Detect which cell encompasses the target text, then output its (X, Y) center coordinate. 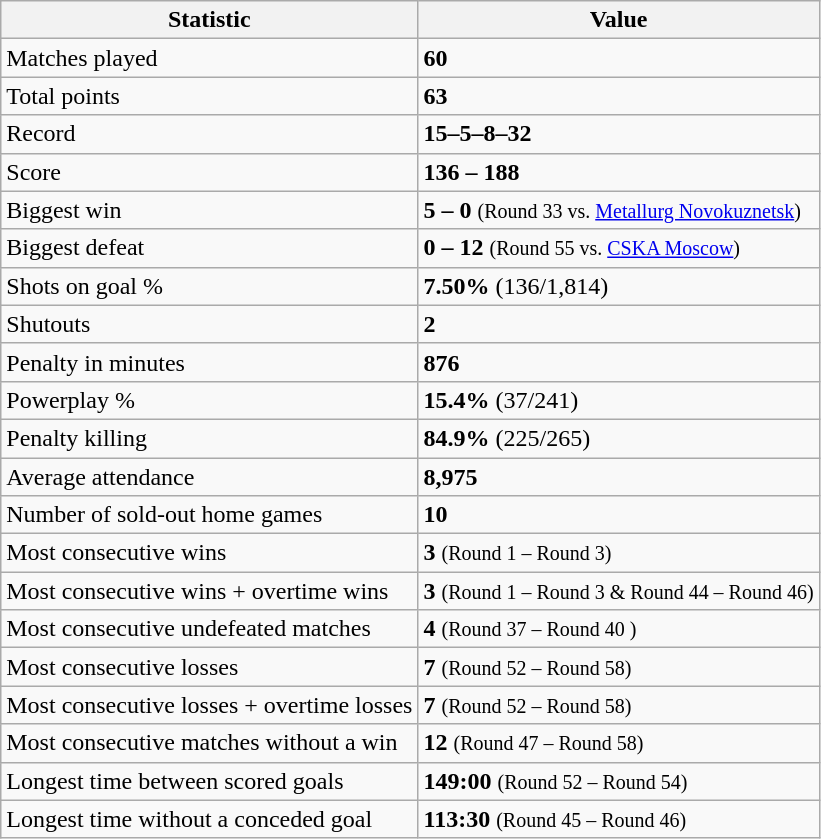
Shots on goal % (210, 286)
Number of sold-out home games (210, 515)
Average attendance (210, 477)
113:30 (Round 45 – Round 46) (618, 819)
60 (618, 58)
Most consecutive wins + overtime wins (210, 591)
Matches played (210, 58)
4 (Round 37 – Round 40 ) (618, 629)
Most consecutive losses (210, 667)
10 (618, 515)
84.9% (225/265) (618, 438)
Most consecutive losses + overtime losses (210, 705)
Record (210, 134)
15.4% (37/241) (618, 400)
Longest time without a conceded goal (210, 819)
3 (Round 1 – Round 3) (618, 553)
8,975 (618, 477)
Value (618, 20)
5 – 0 (Round 33 vs. Metallurg Novokuznetsk) (618, 210)
876 (618, 362)
2 (618, 324)
Most consecutive matches without a win (210, 743)
63 (618, 96)
149:00 (Round 52 – Round 54) (618, 781)
Biggest win (210, 210)
3 (Round 1 – Round 3 & Round 44 – Round 46) (618, 591)
12 (Round 47 – Round 58) (618, 743)
136 – 188 (618, 172)
Total points (210, 96)
Most consecutive undefeated matches (210, 629)
Powerplay % (210, 400)
Longest time between scored goals (210, 781)
Most consecutive wins (210, 553)
Score (210, 172)
Biggest defeat (210, 248)
Penalty in minutes (210, 362)
7.50% (136/1,814) (618, 286)
0 – 12 (Round 55 vs. CSKA Moscow) (618, 248)
Statistic (210, 20)
15–5–8–32 (618, 134)
Shutouts (210, 324)
Penalty killing (210, 438)
